Capture the cell that displays the provided text and extract its [x, y] central coordinate. 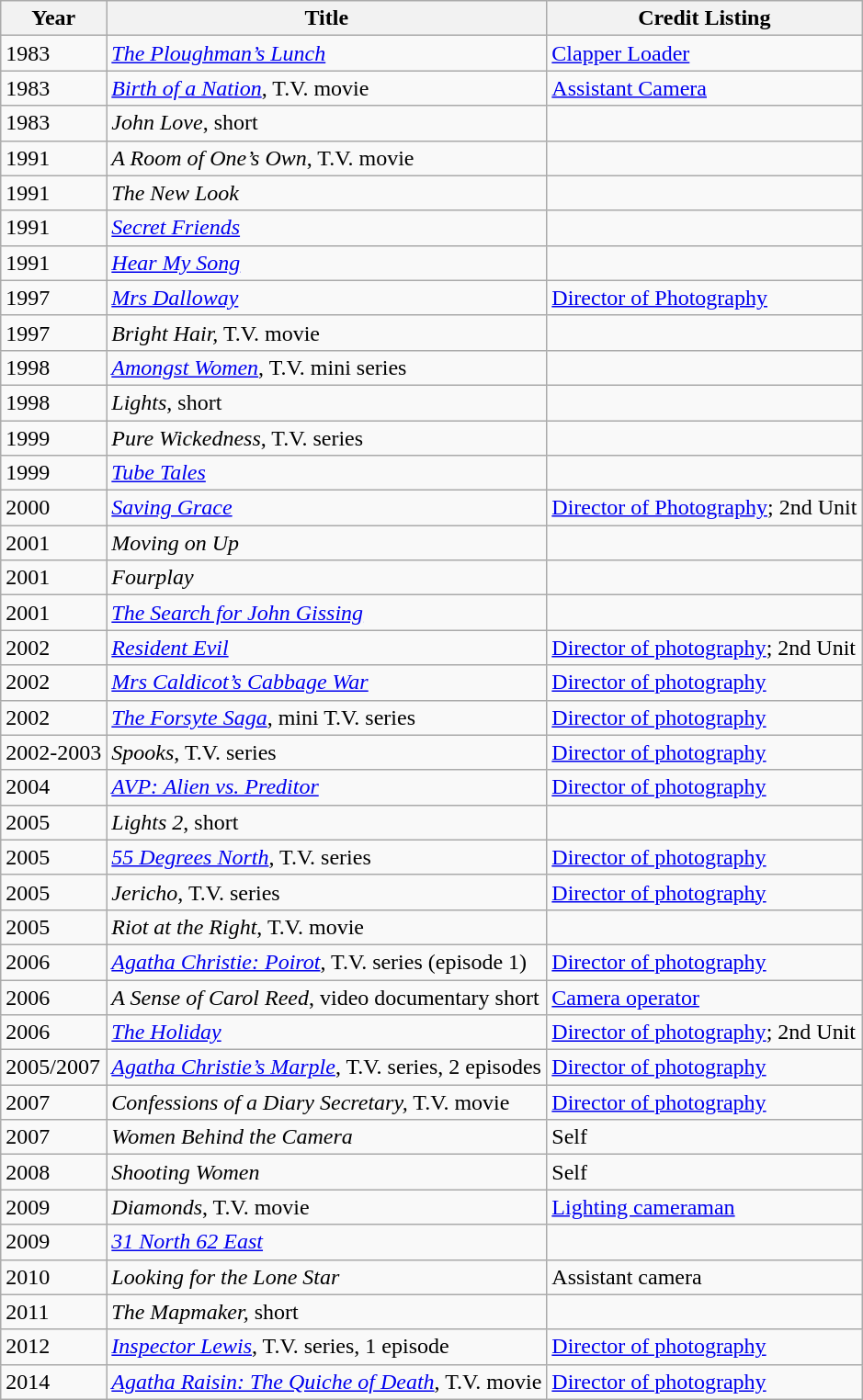
Agatha Christie: Poirot, T.V. series (episode 1) [327, 962]
Director of Photography; 2nd Unit [704, 508]
A Room of One’s Own, T.V. movie [327, 158]
Assistant camera [704, 1277]
Agatha Christie’s Marple, T.V. series, 2 episodes [327, 1067]
Bright Hair, T.V. movie [327, 333]
Diamonds, T.V. movie [327, 1207]
Confessions of a Diary Secretary, T.V. movie [327, 1102]
2002-2003 [53, 752]
Lights 2, short [327, 822]
Jericho, T.V. series [327, 892]
2005/2007 [53, 1067]
Amongst Women, T.V. mini series [327, 367]
55 Degrees North, T.V. series [327, 857]
Credit Listing [704, 18]
The New Look [327, 193]
Agatha Raisin: The Quiche of Death, T.V. movie [327, 1382]
2011 [53, 1312]
Moving on Up [327, 543]
Fourplay [327, 578]
The Search for John Gissing [327, 613]
Spooks, T.V. series [327, 752]
Assistant Camera [704, 88]
Camera operator [704, 997]
31 North 62 East [327, 1242]
Lights, short [327, 402]
2010 [53, 1277]
Secret Friends [327, 228]
Mrs Caldicot’s Cabbage War [327, 683]
Director of Photography [704, 298]
Lighting cameraman [704, 1207]
Inspector Lewis, T.V. series, 1 episode [327, 1347]
A Sense of Carol Reed, video documentary short [327, 997]
Clapper Loader [704, 53]
Shooting Women [327, 1172]
Birth of a Nation, T.V. movie [327, 88]
2012 [53, 1347]
Year [53, 18]
2008 [53, 1172]
Pure Wickedness, T.V. series [327, 438]
Tube Tales [327, 473]
Hear My Song [327, 263]
The Forsyte Saga, mini T.V. series [327, 717]
Saving Grace [327, 508]
Riot at the Right, T.V. movie [327, 927]
The Holiday [327, 1033]
AVP: Alien vs. Preditor [327, 787]
2004 [53, 787]
Women Behind the Camera [327, 1137]
Mrs Dalloway [327, 298]
2014 [53, 1382]
Looking for the Lone Star [327, 1277]
2000 [53, 508]
Resident Evil [327, 648]
John Love, short [327, 123]
The Ploughman’s Lunch [327, 53]
The Mapmaker, short [327, 1312]
Title [327, 18]
